Capture the cell that displays the provided text and extract its (x, y) central coordinate. 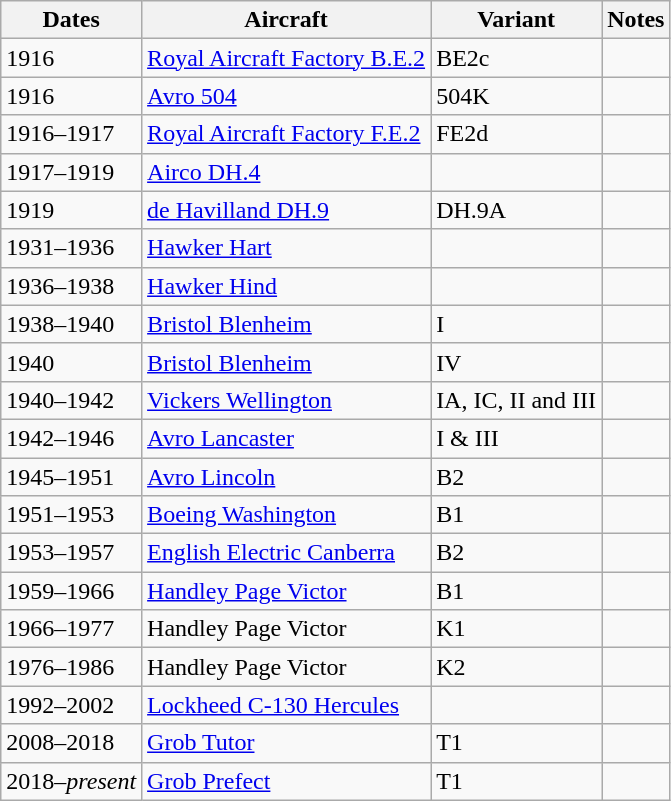
IV (516, 362)
Royal Aircraft Factory B.E.2 (286, 58)
1942–1946 (72, 438)
1940–1942 (72, 400)
de Havilland DH.9 (286, 210)
Avro Lincoln (286, 477)
1976–1986 (72, 667)
1966–1977 (72, 629)
1916–1917 (72, 134)
Vickers Wellington (286, 400)
Aircraft (286, 20)
Hawker Hart (286, 248)
IA, IC, II and III (516, 400)
Notes (636, 20)
BE2c (516, 58)
Boeing Washington (286, 515)
2018–present (72, 781)
Grob Tutor (286, 743)
504K (516, 96)
I (516, 324)
1931–1936 (72, 248)
2008–2018 (72, 743)
Avro 504 (286, 96)
1992–2002 (72, 705)
1953–1957 (72, 553)
Grob Prefect (286, 781)
Airco DH.4 (286, 172)
1940 (72, 362)
1945–1951 (72, 477)
FE2d (516, 134)
1936–1938 (72, 286)
DH.9A (516, 210)
1951–1953 (72, 515)
1959–1966 (72, 591)
1917–1919 (72, 172)
1919 (72, 210)
Royal Aircraft Factory F.E.2 (286, 134)
K1 (516, 629)
I & III (516, 438)
1938–1940 (72, 324)
K2 (516, 667)
Avro Lancaster (286, 438)
Dates (72, 20)
Hawker Hind (286, 286)
Variant (516, 20)
English Electric Canberra (286, 553)
Lockheed C-130 Hercules (286, 705)
